Pinpoint the cell where the given text exists, returning its [X, Y] midpoint coordinate. 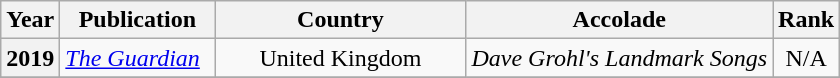
Year [30, 20]
Country [340, 20]
Publication [138, 20]
N/A [806, 58]
Accolade [620, 20]
The Guardian [138, 58]
Dave Grohl's Landmark Songs [620, 58]
Rank [806, 20]
United Kingdom [340, 58]
2019 [30, 58]
